From the cell containing the given text, extract its center point as (X, Y) coordinate. 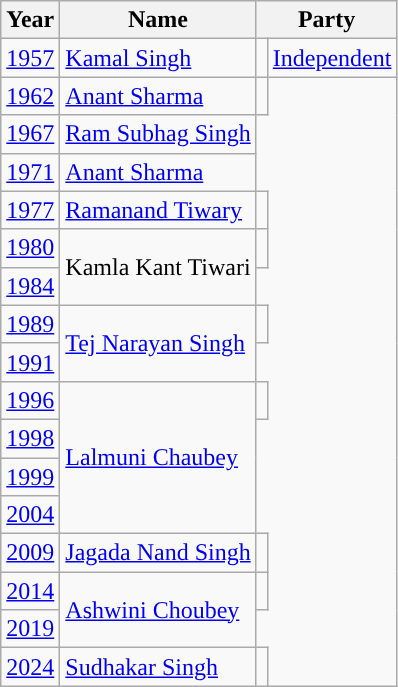
Lalmuni Chaubey (158, 457)
1991 (30, 362)
1980 (30, 248)
1971 (30, 172)
Year (30, 20)
1962 (30, 96)
1957 (30, 58)
Ramanand Tiwary (158, 210)
Sudhakar Singh (158, 667)
Party (326, 20)
2019 (30, 629)
2004 (30, 515)
2009 (30, 553)
Ram Subhag Singh (158, 134)
Tej Narayan Singh (158, 343)
2024 (30, 667)
Name (158, 20)
1996 (30, 400)
Ashwini Choubey (158, 610)
1998 (30, 438)
1999 (30, 477)
Jagada Nand Singh (158, 553)
2014 (30, 591)
1967 (30, 134)
Independent (332, 58)
1989 (30, 324)
Kamal Singh (158, 58)
Kamla Kant Tiwari (158, 267)
1984 (30, 286)
1977 (30, 210)
